Locate the cell with the specified text and output its [x, y] center coordinate. 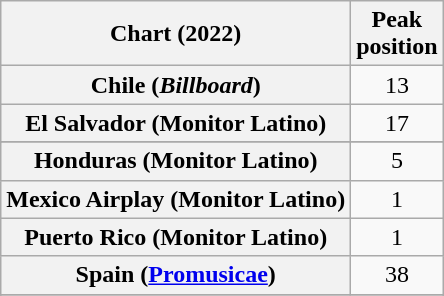
13 [397, 85]
5 [397, 161]
Honduras (Monitor Latino) [176, 161]
El Salvador (Monitor Latino) [176, 123]
Chile (Billboard) [176, 85]
17 [397, 123]
Mexico Airplay (Monitor Latino) [176, 199]
Spain (Promusicae) [176, 275]
38 [397, 275]
Chart (2022) [176, 34]
Puerto Rico (Monitor Latino) [176, 237]
Peak position [397, 34]
